Scan for the cell matching the given text and deliver its [x, y] coordinate at center. 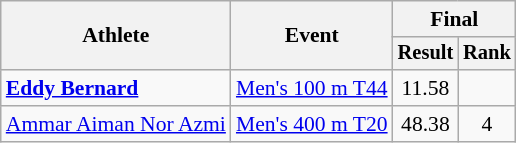
Athlete [116, 36]
11.58 [426, 88]
Men's 400 m T20 [312, 124]
Men's 100 m T44 [312, 88]
4 [487, 124]
Result [426, 54]
Rank [487, 54]
Event [312, 36]
Ammar Aiman Nor Azmi [116, 124]
48.38 [426, 124]
Final [454, 19]
Eddy Bernard [116, 88]
